Return (X, Y) of the center of cell containing provided text 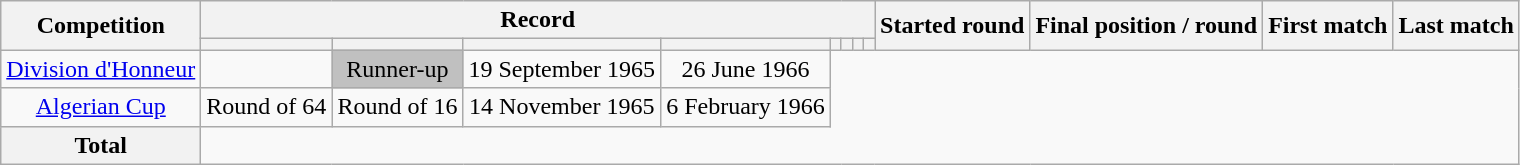
Division d'Honneur (101, 69)
26 June 1966 (746, 69)
Runner-up (398, 69)
Record (538, 20)
Round of 64 (266, 107)
14 November 1965 (562, 107)
Round of 16 (398, 107)
First match (1328, 26)
Algerian Cup (101, 107)
6 February 1966 (746, 107)
Final position / round (1146, 26)
Started round (952, 26)
19 September 1965 (562, 69)
Total (101, 145)
Competition (101, 26)
Last match (1456, 26)
